Identify which cell holds the provided text, then report its [x, y] central coordinate. 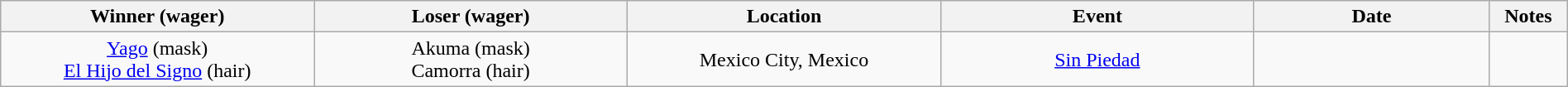
Event [1097, 17]
Date [1371, 17]
Akuma (mask)Camorra (hair) [471, 60]
Loser (wager) [471, 17]
Notes [1528, 17]
Winner (wager) [157, 17]
Sin Piedad [1097, 60]
Mexico City, Mexico [784, 60]
Location [784, 17]
Yago (mask)El Hijo del Signo (hair) [157, 60]
